Output the (x, y) coordinate of the center of the cell containing the given text.  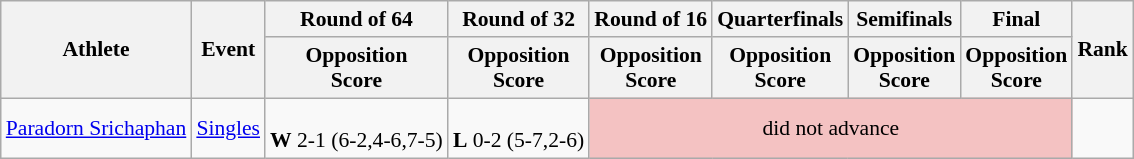
Round of 16 (650, 19)
W 2-1 (6-2,4-6,7-5) (356, 128)
Final (1016, 19)
Round of 64 (356, 19)
Semifinals (904, 19)
Singles (228, 128)
Paradorn Srichaphan (96, 128)
Athlete (96, 50)
did not advance (830, 128)
L 0-2 (5-7,2-6) (518, 128)
Rank (1102, 50)
Event (228, 50)
Round of 32 (518, 19)
Quarterfinals (780, 19)
